Locate the cell with the specified text and output its (X, Y) center coordinate. 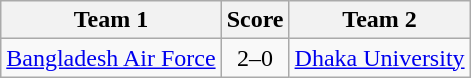
Dhaka University (380, 58)
Team 2 (380, 20)
Bangladesh Air Force (111, 58)
2–0 (255, 58)
Team 1 (111, 20)
Score (255, 20)
